Locate the cell with the specified text and output its (x, y) center coordinate. 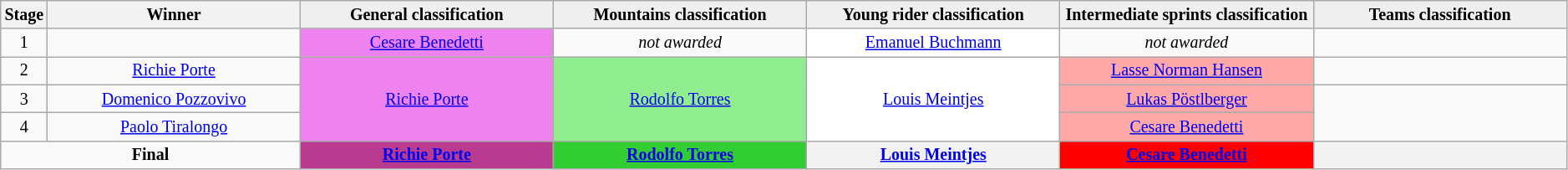
Emanuel Buchmann (934, 44)
Stage (24, 15)
Domenico Pozzovivo (174, 99)
Intermediate sprints classification (1186, 15)
2 (24, 70)
Lasse Norman Hansen (1186, 70)
1 (24, 44)
4 (24, 127)
Lukas Pöstlberger (1186, 99)
Winner (174, 15)
Teams classification (1440, 15)
Final (150, 154)
Mountains classification (680, 15)
Young rider classification (934, 15)
Paolo Tiralongo (174, 127)
General classification (426, 15)
3 (24, 99)
